Extract the [X, Y] coordinate from the center of the cell holding the provided text.  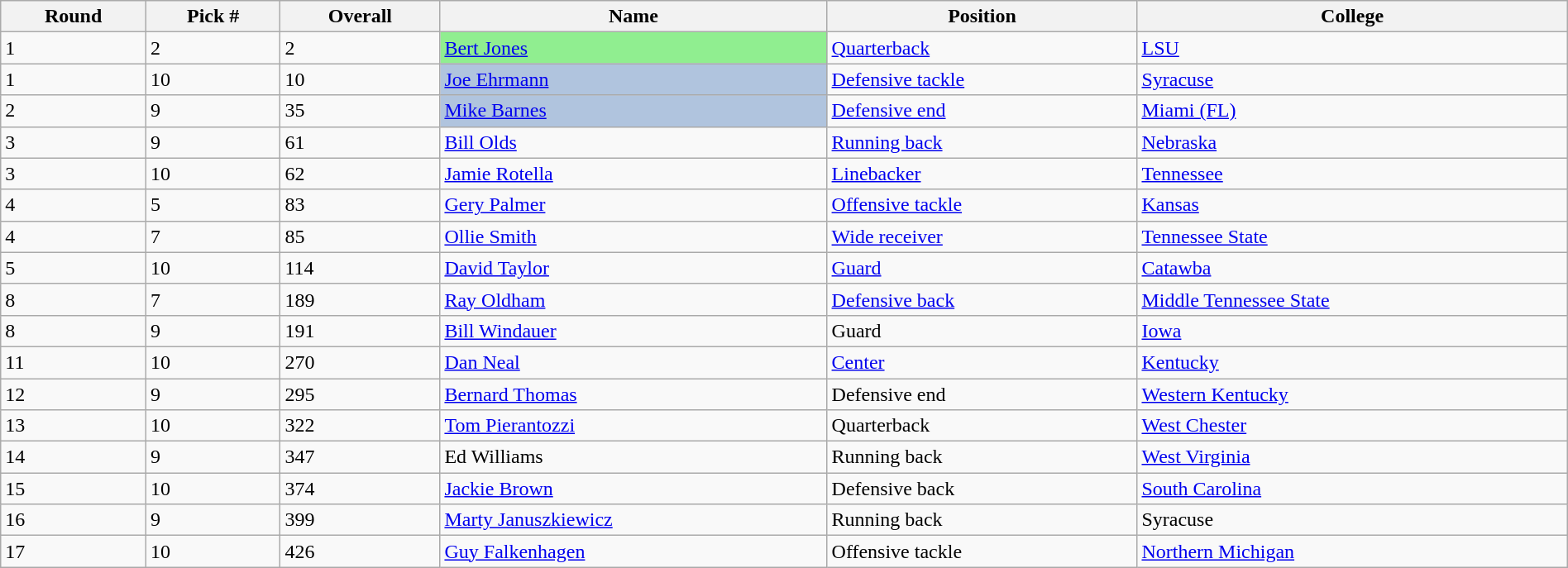
LSU [1352, 48]
Position [982, 17]
426 [361, 551]
16 [74, 520]
322 [361, 426]
399 [361, 520]
Bernard Thomas [633, 394]
13 [74, 426]
West Chester [1352, 426]
85 [361, 236]
Center [982, 362]
270 [361, 362]
West Virginia [1352, 457]
Ray Oldham [633, 299]
Bert Jones [633, 48]
Dan Neal [633, 362]
David Taylor [633, 268]
Western Kentucky [1352, 394]
15 [74, 489]
Guy Falkenhagen [633, 551]
Round [74, 17]
14 [74, 457]
Joe Ehrmann [633, 79]
Kentucky [1352, 362]
12 [74, 394]
62 [361, 174]
61 [361, 142]
Kansas [1352, 205]
Pick # [213, 17]
Overall [361, 17]
374 [361, 489]
Mike Barnes [633, 111]
Tom Pierantozzi [633, 426]
Marty Januszkiewicz [633, 520]
Gery Palmer [633, 205]
Northern Michigan [1352, 551]
Nebraska [1352, 142]
189 [361, 299]
Catawba [1352, 268]
35 [361, 111]
College [1352, 17]
Bill Windauer [633, 331]
Tennessee [1352, 174]
Tennessee State [1352, 236]
Linebacker [982, 174]
Bill Olds [633, 142]
347 [361, 457]
South Carolina [1352, 489]
Jackie Brown [633, 489]
83 [361, 205]
Defensive tackle [982, 79]
114 [361, 268]
Ollie Smith [633, 236]
11 [74, 362]
Iowa [1352, 331]
295 [361, 394]
Wide receiver [982, 236]
191 [361, 331]
Miami (FL) [1352, 111]
17 [74, 551]
Middle Tennessee State [1352, 299]
Name [633, 17]
Jamie Rotella [633, 174]
Ed Williams [633, 457]
